Determine the (X, Y) coordinate at the center of the cell enclosing the given text.  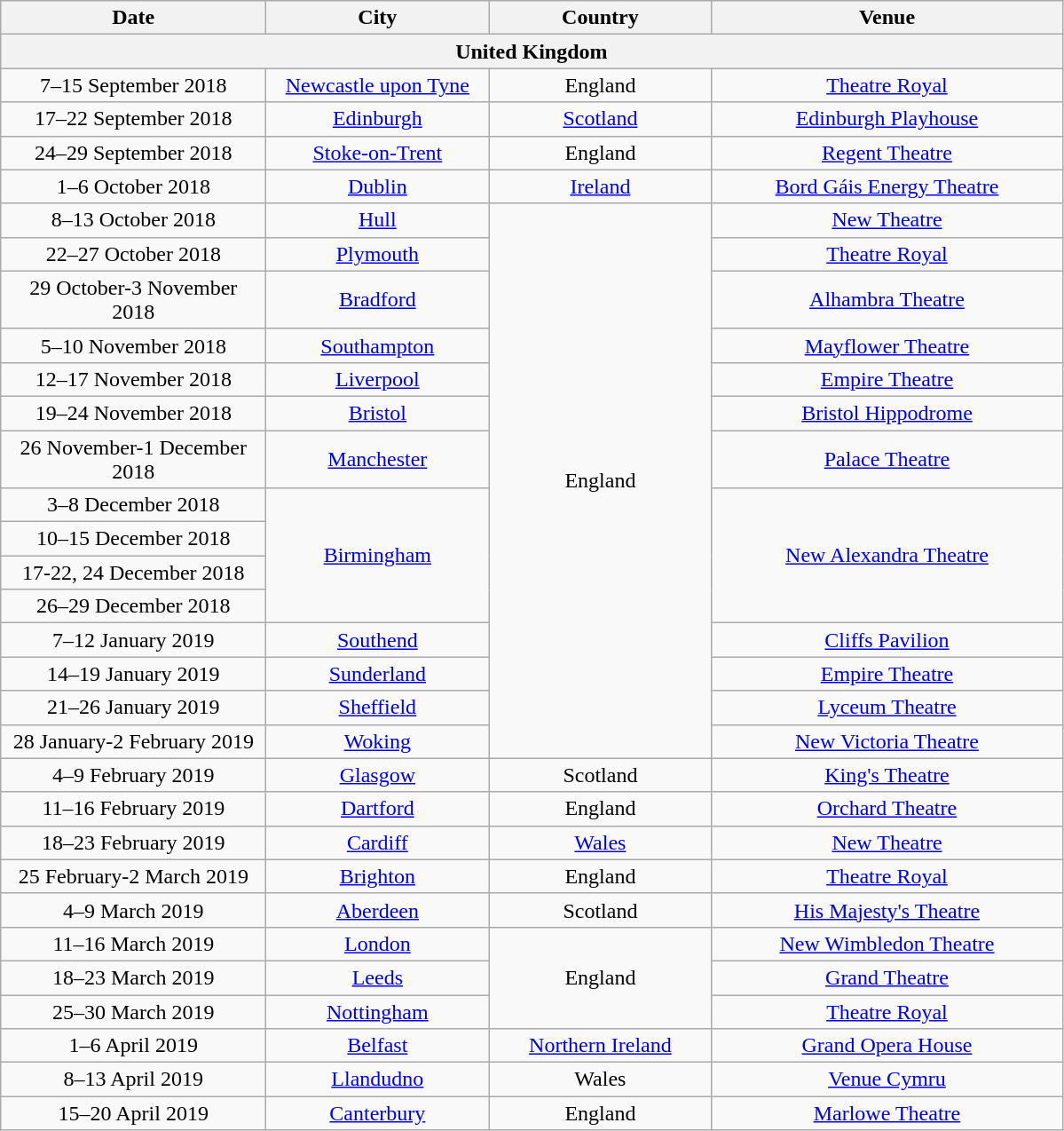
7–12 January 2019 (133, 640)
Glasgow (378, 775)
Newcastle upon Tyne (378, 85)
Nottingham (378, 1011)
Edinburgh (378, 119)
Hull (378, 220)
Ireland (600, 186)
Sunderland (378, 674)
Orchard Theatre (887, 809)
25 February-2 March 2019 (133, 876)
City (378, 18)
1–6 October 2018 (133, 186)
Belfast (378, 1046)
17–22 September 2018 (133, 119)
Palace Theatre (887, 458)
Cardiff (378, 842)
Alhambra Theatre (887, 300)
Leeds (378, 977)
Aberdeen (378, 910)
Regent Theatre (887, 153)
New Alexandra Theatre (887, 556)
Grand Theatre (887, 977)
25–30 March 2019 (133, 1011)
12–17 November 2018 (133, 379)
Marlowe Theatre (887, 1113)
15–20 April 2019 (133, 1113)
24–29 September 2018 (133, 153)
19–24 November 2018 (133, 413)
26–29 December 2018 (133, 606)
18–23 March 2019 (133, 977)
Sheffield (378, 708)
8–13 October 2018 (133, 220)
11–16 March 2019 (133, 944)
Dartford (378, 809)
Venue (887, 18)
14–19 January 2019 (133, 674)
4–9 March 2019 (133, 910)
Date (133, 18)
Northern Ireland (600, 1046)
1–6 April 2019 (133, 1046)
King's Theatre (887, 775)
Dublin (378, 186)
Bristol Hippodrome (887, 413)
26 November-1 December 2018 (133, 458)
3–8 December 2018 (133, 505)
17-22, 24 December 2018 (133, 573)
Bristol (378, 413)
Cliffs Pavilion (887, 640)
New Wimbledon Theatre (887, 944)
29 October-3 November 2018 (133, 300)
11–16 February 2019 (133, 809)
Grand Opera House (887, 1046)
His Majesty's Theatre (887, 910)
18–23 February 2019 (133, 842)
Edinburgh Playhouse (887, 119)
Birmingham (378, 556)
22–27 October 2018 (133, 254)
Manchester (378, 458)
10–15 December 2018 (133, 539)
Southend (378, 640)
Southampton (378, 345)
28 January-2 February 2019 (133, 741)
Bord Gáis Energy Theatre (887, 186)
4–9 February 2019 (133, 775)
Canterbury (378, 1113)
Liverpool (378, 379)
Llandudno (378, 1080)
United Kingdom (532, 51)
Woking (378, 741)
Venue Cymru (887, 1080)
New Victoria Theatre (887, 741)
21–26 January 2019 (133, 708)
5–10 November 2018 (133, 345)
8–13 April 2019 (133, 1080)
Bradford (378, 300)
Plymouth (378, 254)
Brighton (378, 876)
Mayflower Theatre (887, 345)
Stoke-on-Trent (378, 153)
Lyceum Theatre (887, 708)
7–15 September 2018 (133, 85)
Country (600, 18)
London (378, 944)
